Detect which cell encompasses the target text, then output its (X, Y) center coordinate. 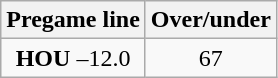
HOU –12.0 (74, 58)
Over/under (210, 20)
67 (210, 58)
Pregame line (74, 20)
